For the text-containing cell, return its midpoint in (X, Y) coordinate format. 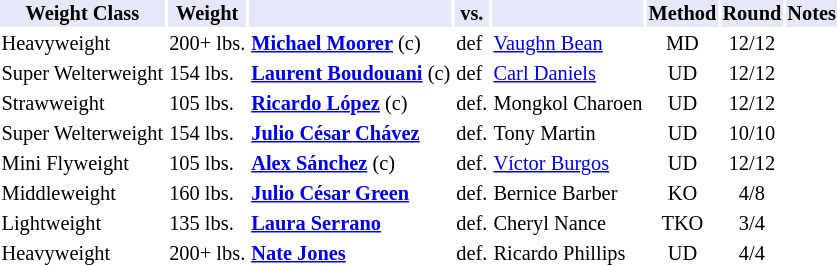
Julio César Chávez (351, 134)
Mini Flyweight (82, 164)
Tony Martin (568, 134)
Weight (208, 14)
Cheryl Nance (568, 224)
Carl Daniels (568, 74)
135 lbs. (208, 224)
Laurent Boudouani (c) (351, 74)
4/8 (752, 194)
200+ lbs. (208, 44)
Ricardo López (c) (351, 104)
Method (682, 14)
Alex Sánchez (c) (351, 164)
Julio César Green (351, 194)
Strawweight (82, 104)
TKO (682, 224)
Heavyweight (82, 44)
Round (752, 14)
MD (682, 44)
Lightweight (82, 224)
3/4 (752, 224)
160 lbs. (208, 194)
Mongkol Charoen (568, 104)
10/10 (752, 134)
Weight Class (82, 14)
Vaughn Bean (568, 44)
Bernice Barber (568, 194)
Víctor Burgos (568, 164)
Michael Moorer (c) (351, 44)
vs. (472, 14)
KO (682, 194)
Laura Serrano (351, 224)
Middleweight (82, 194)
